Capture the cell that displays the provided text and extract its [X, Y] central coordinate. 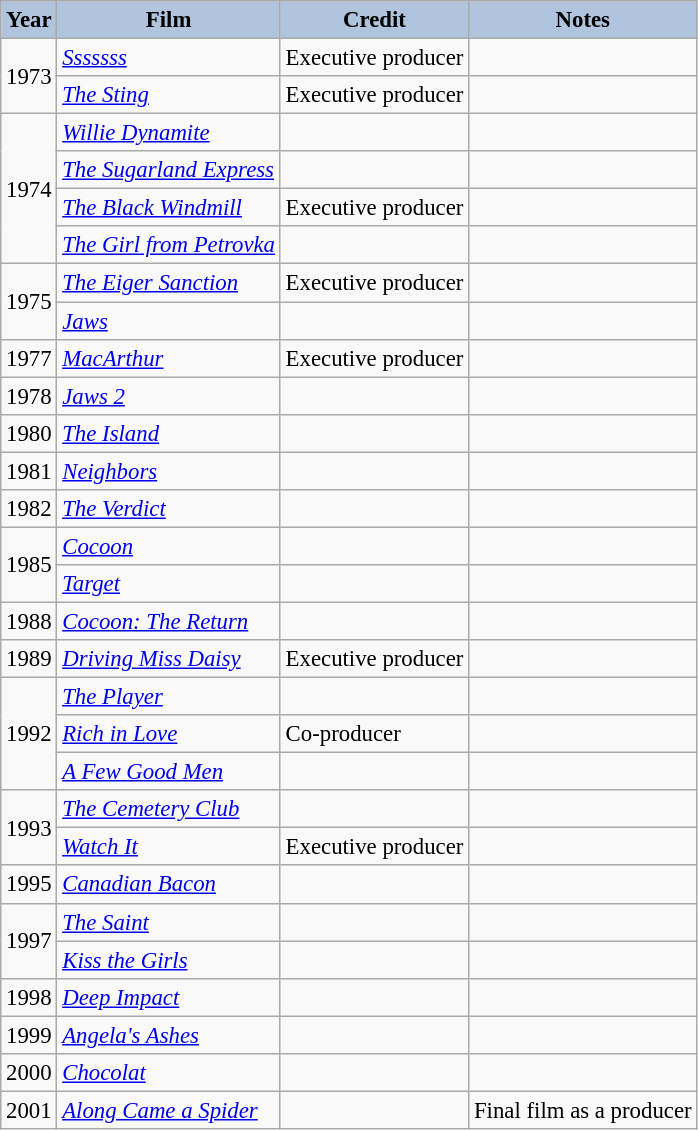
2000 [29, 1073]
Co-producer [374, 734]
Cocoon [168, 546]
Sssssss [168, 58]
Watch It [168, 847]
Final film as a producer [583, 1110]
Driving Miss Daisy [168, 659]
1973 [29, 76]
Target [168, 584]
1997 [29, 940]
1978 [29, 396]
1992 [29, 734]
Willie Dynamite [168, 133]
1998 [29, 997]
The Island [168, 433]
1981 [29, 471]
Notes [583, 20]
Credit [374, 20]
Kiss the Girls [168, 960]
1977 [29, 358]
Canadian Bacon [168, 885]
1999 [29, 1035]
1982 [29, 509]
Deep Impact [168, 997]
1985 [29, 564]
MacArthur [168, 358]
The Cemetery Club [168, 809]
The Sting [168, 95]
Along Came a Spider [168, 1110]
Cocoon: The Return [168, 621]
1974 [29, 189]
1975 [29, 302]
1995 [29, 885]
Jaws 2 [168, 396]
Rich in Love [168, 734]
2001 [29, 1110]
Film [168, 20]
The Girl from Petrovka [168, 245]
The Eiger Sanction [168, 283]
Year [29, 20]
The Player [168, 697]
1980 [29, 433]
A Few Good Men [168, 772]
Angela's Ashes [168, 1035]
The Saint [168, 922]
Neighbors [168, 471]
Chocolat [168, 1073]
1989 [29, 659]
1988 [29, 621]
The Sugarland Express [168, 170]
Jaws [168, 321]
1993 [29, 828]
The Verdict [168, 509]
The Black Windmill [168, 208]
